Find where the given text appears and provide that cell's center as [x, y] coordinate. 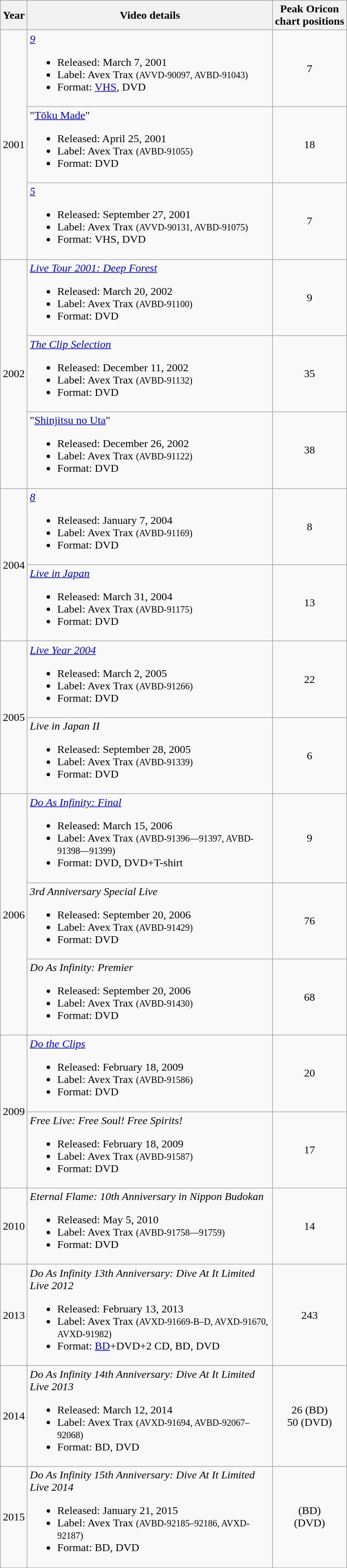
Live Tour 2001: Deep ForestReleased: March 20, 2002Label: Avex Trax (AVBD-91100)Format: DVD [150, 297]
2006 [14, 914]
3rd Anniversary Special LiveReleased: September 20, 2006Label: Avex Trax (AVBD-91429)Format: DVD [150, 921]
"Tōku Made"Released: April 25, 2001Label: Avex Trax (AVBD-91055)Format: DVD [150, 144]
17 [310, 1150]
2014 [14, 1416]
2015 [14, 1517]
Eternal Flame: 10th Anniversary in Nippon BudokanReleased: May 5, 2010Label: Avex Trax (AVBD-91758—91759)Format: DVD [150, 1226]
8 [310, 527]
68 [310, 997]
8Released: January 7, 2004Label: Avex Trax (AVBD-91169)Format: DVD [150, 527]
The Clip SelectionReleased: December 11, 2002Label: Avex Trax (AVBD-91132)Format: DVD [150, 374]
Do As Infinity: PremierReleased: September 20, 2006Label: Avex Trax (AVBD-91430)Format: DVD [150, 997]
2001 [14, 144]
Year [14, 16]
Video details [150, 16]
2004 [14, 565]
9Released: March 7, 2001Label: Avex Trax (AVVD-90097, AVBD-91043)Format: VHS, DVD [150, 69]
2010 [14, 1226]
Free Live: Free Soul! Free Spirits!Released: February 18, 2009Label: Avex Trax (AVBD-91587)Format: DVD [150, 1150]
Do As Infinity: FinalReleased: March 15, 2006Label: Avex Trax (AVBD-91396—91397, AVBD-91398—91399)Format: DVD, DVD+T-shirt [150, 838]
6 [310, 755]
22 [310, 679]
38 [310, 450]
18 [310, 144]
2005 [14, 717]
20 [310, 1073]
14 [310, 1226]
Live Year 2004Released: March 2, 2005Label: Avex Trax (AVBD-91266)Format: DVD [150, 679]
Peak Oricon chart positions [310, 16]
26 (BD)50 (DVD) [310, 1416]
5Released: September 27, 2001Label: Avex Trax (AVVD-90131, AVBD-91075)Format: VHS, DVD [150, 221]
2013 [14, 1315]
243 [310, 1315]
Do As Infinity 14th Anniversary: Dive At It Limited Live 2013Released: March 12, 2014Label: Avex Trax (AVXD-91694, AVBD-92067–92068)Format: BD, DVD [150, 1416]
Do As Infinity 15th Anniversary: Dive At It Limited Live 2014Released: January 21, 2015Label: Avex Trax (AVBD-92185–92186, AVXD-92187)Format: BD, DVD [150, 1517]
13 [310, 603]
2002 [14, 374]
76 [310, 921]
(BD)(DVD) [310, 1517]
Do the ClipsReleased: February 18, 2009Label: Avex Trax (AVBD-91586)Format: DVD [150, 1073]
Live in JapanReleased: March 31, 2004Label: Avex Trax (AVBD-91175)Format: DVD [150, 603]
"Shinjitsu no Uta"Released: December 26, 2002Label: Avex Trax (AVBD-91122)Format: DVD [150, 450]
35 [310, 374]
Live in Japan IIReleased: September 28, 2005Label: Avex Trax (AVBD-91339)Format: DVD [150, 755]
2009 [14, 1112]
